Return the [x, y] coordinate for the center point of the cell that contains the specified text.  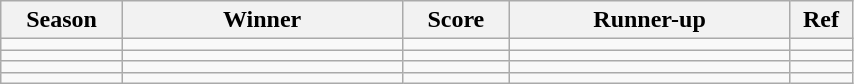
Season [62, 20]
Runner-up [650, 20]
Ref [820, 20]
Score [456, 20]
Winner [262, 20]
